Scan for the cell matching the given text and deliver its [x, y] coordinate at center. 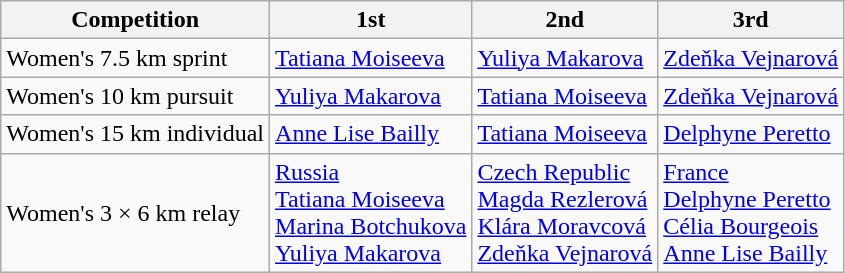
1st [371, 20]
RussiaTatiana MoiseevaMarina BotchukovaYuliya Makarova [371, 212]
FranceDelphyne PerettoCélia BourgeoisAnne Lise Bailly [751, 212]
Anne Lise Bailly [371, 134]
2nd [565, 20]
Competition [136, 20]
Delphyne Peretto [751, 134]
Women's 15 km individual [136, 134]
Women's 7.5 km sprint [136, 58]
Women's 3 × 6 km relay [136, 212]
Women's 10 km pursuit [136, 96]
Czech RepublicMagda RezlerováKlára MoravcováZdeňka Vejnarová [565, 212]
3rd [751, 20]
